Pinpoint the cell where the given text exists, returning its (x, y) midpoint coordinate. 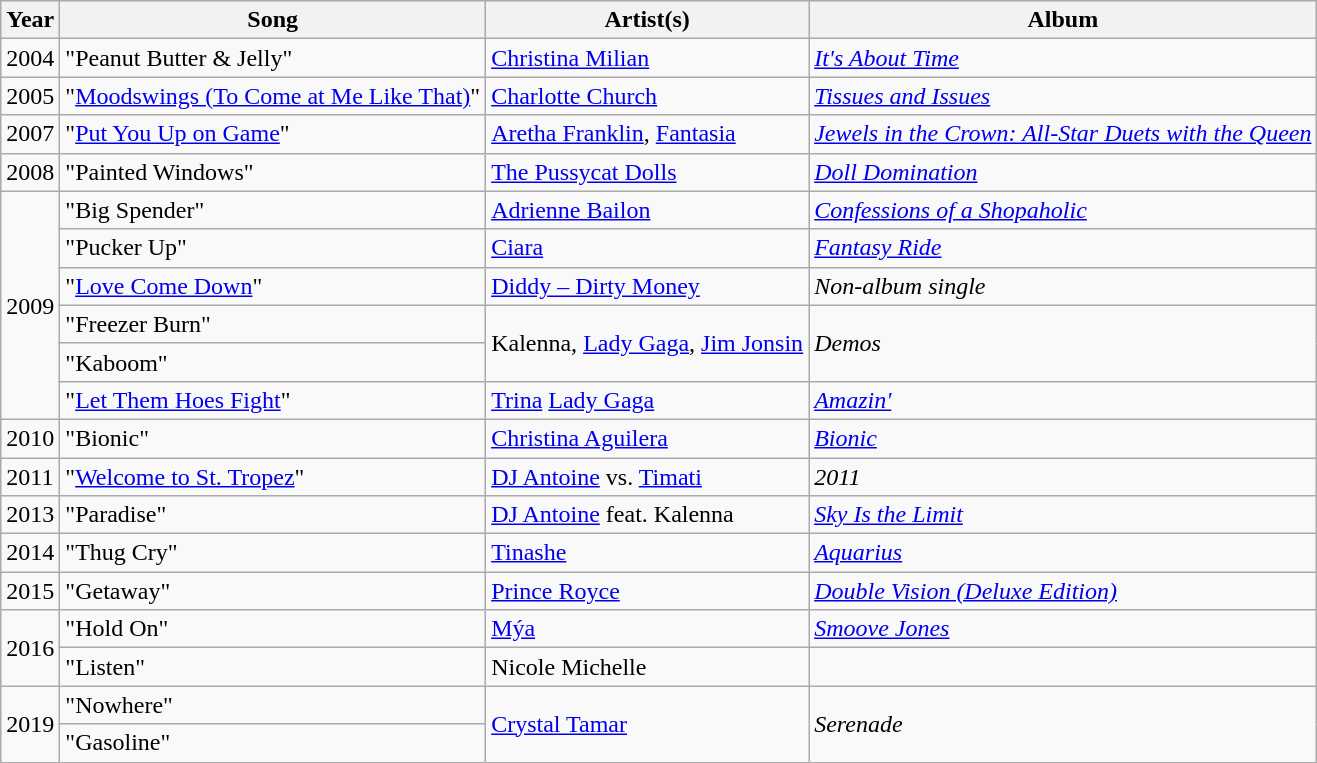
Confessions of a Shopaholic (1063, 210)
Double Vision (Deluxe Edition) (1063, 591)
Tissues and Issues (1063, 96)
Aretha Franklin, Fantasia (648, 134)
Serenade (1063, 724)
2015 (30, 591)
"Peanut Butter & Jelly" (273, 58)
Crystal Tamar (648, 724)
Aquarius (1063, 553)
"Let Them Hoes Fight" (273, 400)
Year (30, 20)
Christina Milian (648, 58)
2014 (30, 553)
Bionic (1063, 438)
"Moodswings (To Come at Me Like That)" (273, 96)
2019 (30, 724)
"Listen" (273, 667)
"Nowhere" (273, 705)
Demos (1063, 343)
Christina Aguilera (648, 438)
"Kaboom" (273, 362)
It's About Time (1063, 58)
"Painted Windows" (273, 172)
2005 (30, 96)
"Gasoline" (273, 743)
2016 (30, 648)
Song (273, 20)
2013 (30, 515)
DJ Antoine feat. Kalenna (648, 515)
"Freezer Burn" (273, 324)
2007 (30, 134)
Tinashe (648, 553)
"Paradise" (273, 515)
Album (1063, 20)
"Thug Cry" (273, 553)
2010 (30, 438)
Artist(s) (648, 20)
"Pucker Up" (273, 248)
Kalenna, Lady Gaga, Jim Jonsin (648, 343)
Amazin' (1063, 400)
2008 (30, 172)
Prince Royce (648, 591)
"Big Spender" (273, 210)
"Getaway" (273, 591)
Doll Domination (1063, 172)
Sky Is the Limit (1063, 515)
"Welcome to St. Tropez" (273, 477)
2009 (30, 305)
Adrienne Bailon (648, 210)
Smoove Jones (1063, 629)
Nicole Michelle (648, 667)
Jewels in the Crown: All-Star Duets with the Queen (1063, 134)
2004 (30, 58)
Diddy – Dirty Money (648, 286)
Charlotte Church (648, 96)
"Love Come Down" (273, 286)
Trina Lady Gaga (648, 400)
Non-album single (1063, 286)
The Pussycat Dolls (648, 172)
Ciara (648, 248)
"Bionic" (273, 438)
Mýa (648, 629)
"Put You Up on Game" (273, 134)
Fantasy Ride (1063, 248)
"Hold On" (273, 629)
DJ Antoine vs. Timati (648, 477)
